For the text-containing cell, return its midpoint in [X, Y] coordinate format. 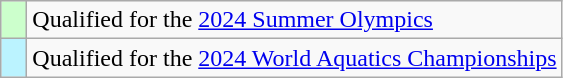
Qualified for the 2024 Summer Olympics [294, 20]
Qualified for the 2024 World Aquatics Championships [294, 58]
